Identify which cell holds the provided text, then report its (X, Y) central coordinate. 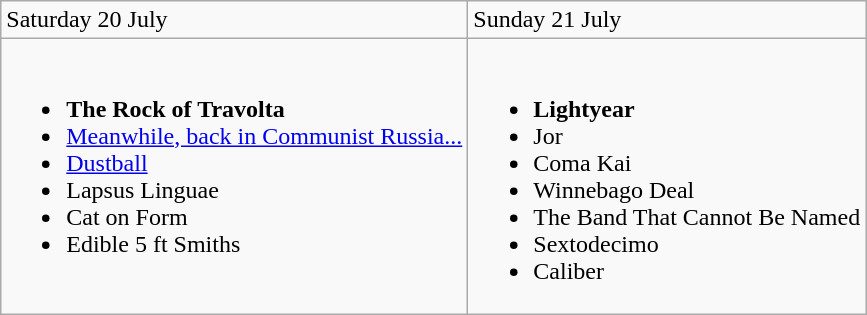
The Rock of TravoltaMeanwhile, back in Communist Russia...DustballLapsus LinguaeCat on FormEdible 5 ft Smiths (234, 176)
Sunday 21 July (667, 20)
LightyearJorComa KaiWinnebago DealThe Band That Cannot Be NamedSextodecimoCaliber (667, 176)
Saturday 20 July (234, 20)
